Return the [x, y] coordinate for the center point of the cell that contains the specified text.  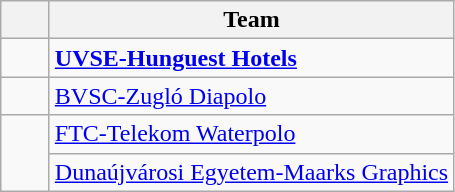
Team [251, 20]
Dunaújvárosi Egyetem-Maarks Graphics [251, 172]
FTC-Telekom Waterpolo [251, 134]
UVSE-Hunguest Hotels [251, 58]
BVSC-Zugló Diapolo [251, 96]
